Determine the (x, y) coordinate at the center of the cell enclosing the given text.  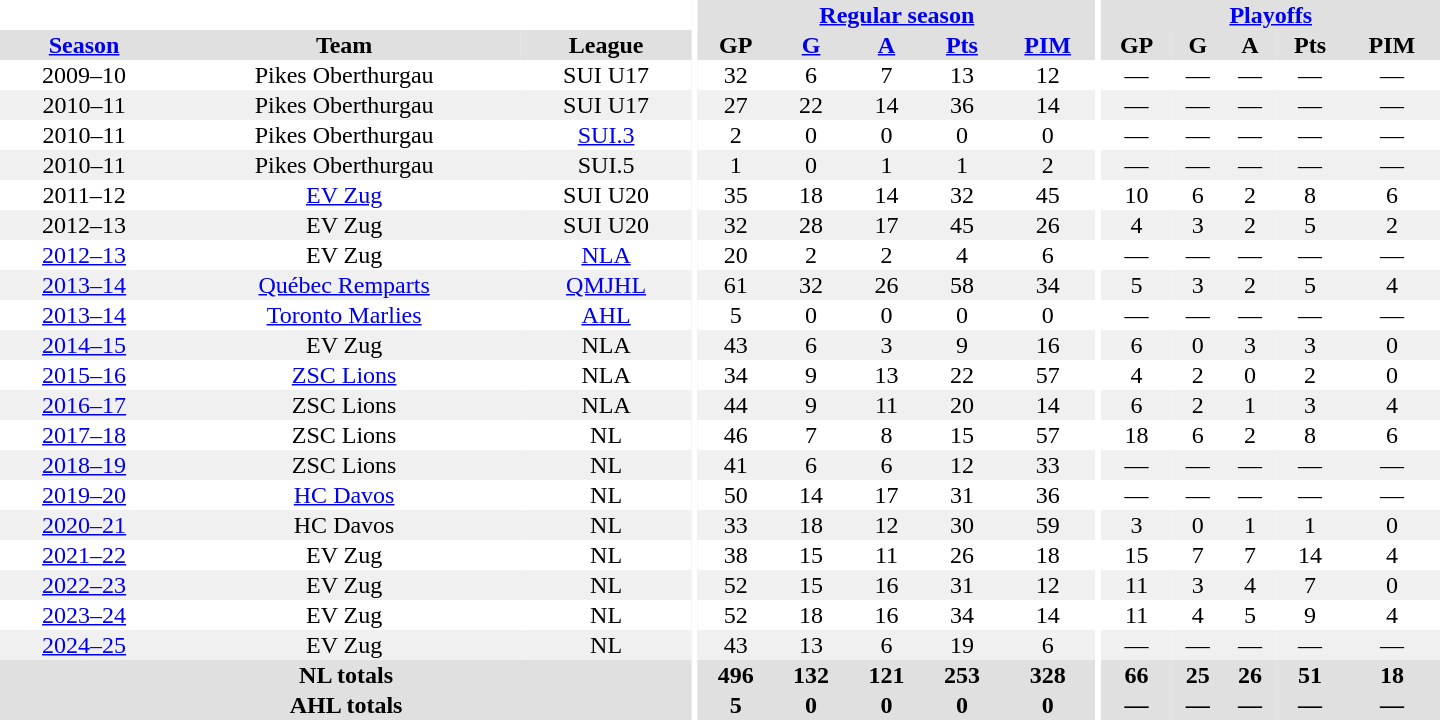
2018–19 (84, 465)
496 (736, 675)
66 (1136, 675)
41 (736, 465)
SUI.3 (606, 135)
2011–12 (84, 195)
35 (736, 195)
2017–18 (84, 435)
38 (736, 555)
61 (736, 285)
132 (810, 675)
2014–15 (84, 345)
25 (1198, 675)
Québec Remparts (344, 285)
328 (1048, 675)
SUI.5 (606, 165)
NL totals (346, 675)
Toronto Marlies (344, 315)
253 (962, 675)
2024–25 (84, 645)
QMJHL (606, 285)
2016–17 (84, 405)
27 (736, 105)
19 (962, 645)
2009–10 (84, 75)
44 (736, 405)
2022–23 (84, 585)
2021–22 (84, 555)
2020–21 (84, 525)
10 (1136, 195)
2023–24 (84, 615)
2015–16 (84, 375)
59 (1048, 525)
51 (1310, 675)
League (606, 45)
2019–20 (84, 495)
Playoffs (1270, 15)
Regular season (897, 15)
AHL totals (346, 705)
50 (736, 495)
28 (810, 225)
AHL (606, 315)
Team (344, 45)
30 (962, 525)
58 (962, 285)
46 (736, 435)
121 (886, 675)
Season (84, 45)
